Determine the (x, y) coordinate at the center of the cell enclosing the given text.  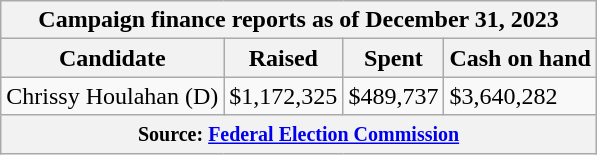
Raised (284, 58)
Candidate (112, 58)
$489,737 (394, 96)
Cash on hand (520, 58)
$3,640,282 (520, 96)
Campaign finance reports as of December 31, 2023 (299, 20)
Chrissy Houlahan (D) (112, 96)
Source: Federal Election Commission (299, 134)
Spent (394, 58)
$1,172,325 (284, 96)
